Find where the given text appears and provide that cell's center as (x, y) coordinate. 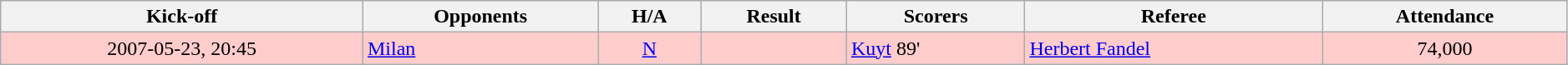
74,000 (1445, 48)
Opponents (480, 17)
2007-05-23, 20:45 (182, 48)
H/A (650, 17)
Kuyt 89' (936, 48)
Attendance (1445, 17)
Kick-off (182, 17)
Referee (1174, 17)
Milan (480, 48)
N (650, 48)
Result (774, 17)
Scorers (936, 17)
Herbert Fandel (1174, 48)
